Locate the cell with the specified text and output its (x, y) center coordinate. 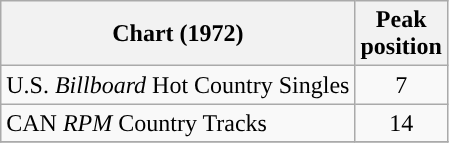
Peakposition (401, 34)
U.S. Billboard Hot Country Singles (178, 85)
CAN RPM Country Tracks (178, 123)
14 (401, 123)
Chart (1972) (178, 34)
7 (401, 85)
